Pinpoint the cell where the given text exists, returning its [X, Y] midpoint coordinate. 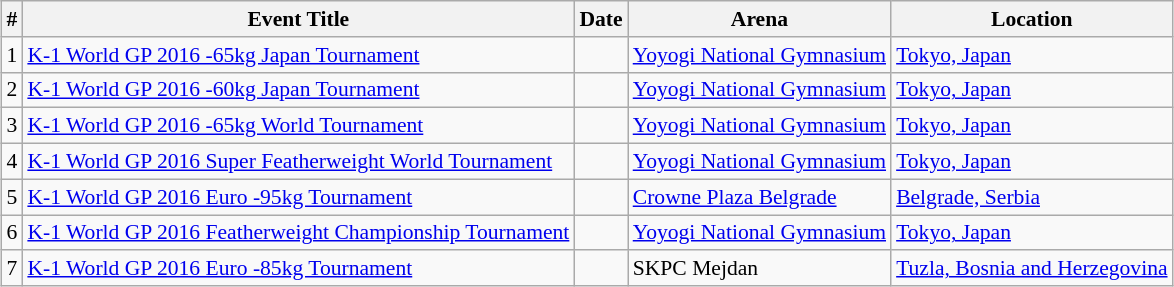
K-1 World GP 2016 -65kg World Tournament [298, 126]
K-1 World GP 2016 Super Featherweight World Tournament [298, 162]
K-1 World GP 2016 -60kg Japan Tournament [298, 90]
K-1 World GP 2016 Euro -95kg Tournament [298, 197]
3 [12, 126]
SKPC Mejdan [760, 269]
Arena [760, 19]
1 [12, 55]
K-1 World GP 2016 Euro -85kg Tournament [298, 269]
Tuzla, Bosnia and Herzegovina [1032, 269]
5 [12, 197]
Location [1032, 19]
# [12, 19]
Date [600, 19]
Event Title [298, 19]
K-1 World GP 2016 -65kg Japan Tournament [298, 55]
6 [12, 233]
K-1 World GP 2016 Featherweight Championship Tournament [298, 233]
4 [12, 162]
Belgrade, Serbia [1032, 197]
2 [12, 90]
Crowne Plaza Belgrade [760, 197]
7 [12, 269]
